Extract the [X, Y] coordinate from the center of the cell holding the provided text.  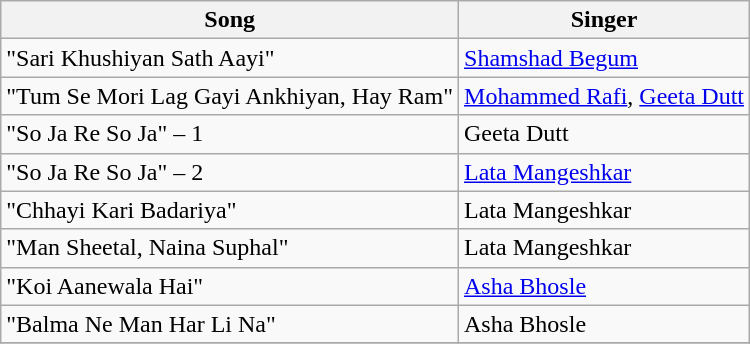
Geeta Dutt [604, 134]
"Koi Aanewala Hai" [230, 286]
Song [230, 20]
Mohammed Rafi, Geeta Dutt [604, 96]
"So Ja Re So Ja" – 1 [230, 134]
"Man Sheetal, Naina Suphal" [230, 248]
"Tum Se Mori Lag Gayi Ankhiyan, Hay Ram" [230, 96]
"Sari Khushiyan Sath Aayi" [230, 58]
"So Ja Re So Ja" – 2 [230, 172]
Shamshad Begum [604, 58]
Singer [604, 20]
"Chhayi Kari Badariya" [230, 210]
"Balma Ne Man Har Li Na" [230, 324]
